Identify which cell holds the provided text, then report its [X, Y] central coordinate. 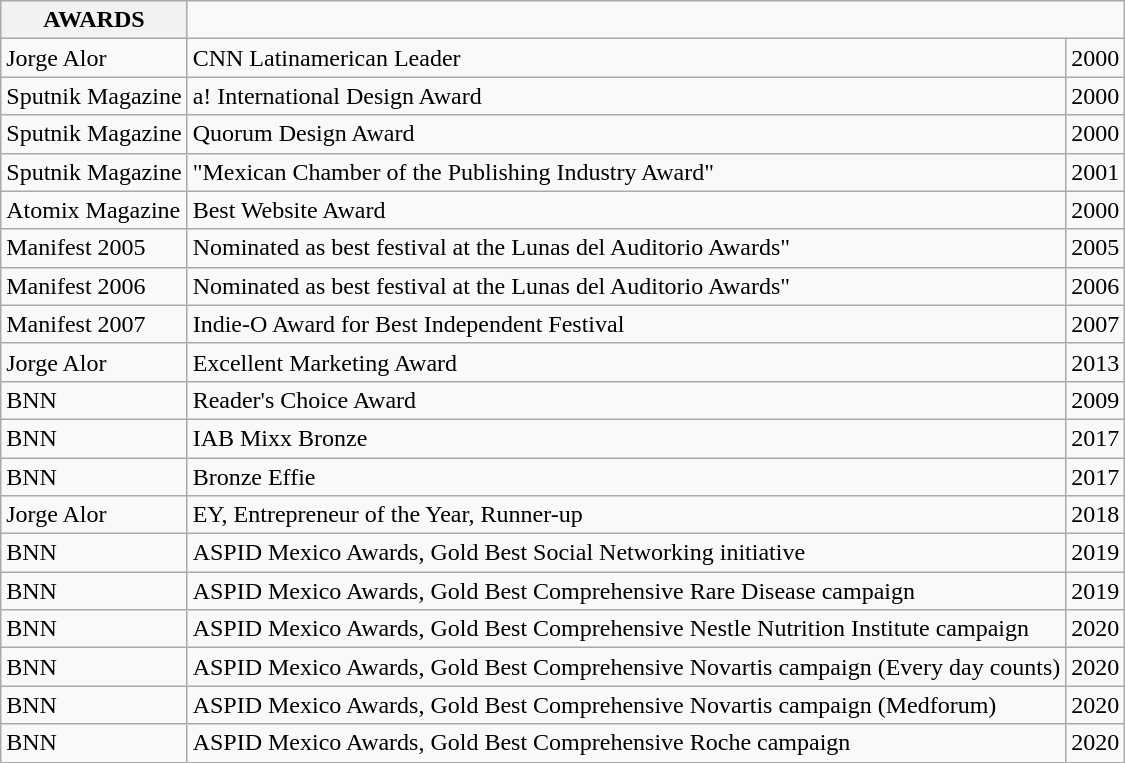
2007 [1096, 324]
2018 [1096, 515]
Manifest 2005 [94, 248]
Atomix Magazine [94, 210]
AWARDS [94, 20]
Manifest 2006 [94, 286]
2006 [1096, 286]
Best Website Award [626, 210]
2013 [1096, 362]
ASPID Mexico Awards, Gold Best Comprehensive Rare Disease campaign [626, 591]
Quorum Design Award [626, 134]
Bronze Effie [626, 477]
2005 [1096, 248]
CNN Latinamerican Leader [626, 58]
Reader's Choice Award [626, 400]
IAB Mixx Bronze [626, 438]
2001 [1096, 172]
Indie-O Award for Best Independent Festival [626, 324]
ASPID Mexico Awards, Gold Best Comprehensive Roche campaign [626, 743]
ASPID Mexico Awards, Gold Best Social Networking initiative [626, 553]
2009 [1096, 400]
ASPID Mexico Awards, Gold Best Comprehensive Novartis campaign (Every day counts) [626, 667]
EY, Entrepreneur of the Year, Runner-up [626, 515]
Excellent Marketing Award [626, 362]
"Mexican Chamber of the Publishing Industry Award" [626, 172]
a! International Design Award [626, 96]
ASPID Mexico Awards, Gold Best Comprehensive Novartis campaign (Medforum) [626, 705]
ASPID Mexico Awards, Gold Best Comprehensive Nestle Nutrition Institute campaign [626, 629]
Manifest 2007 [94, 324]
